Return the [X, Y] coordinate for the center point of the cell that contains the specified text.  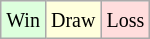
Loss [126, 20]
Win [24, 20]
Draw [72, 20]
